Locate the cell with the specified text and output its [x, y] center coordinate. 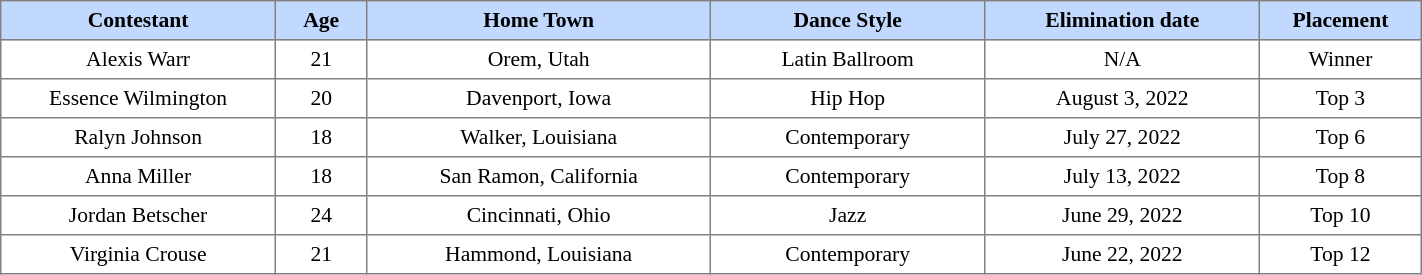
Hammond, Louisiana [538, 254]
Top 12 [1341, 254]
Contestant [138, 20]
July 13, 2022 [1122, 176]
Dance Style [848, 20]
Orem, Utah [538, 60]
July 27, 2022 [1122, 138]
Top 10 [1341, 216]
Walker, Louisiana [538, 138]
Top 6 [1341, 138]
Ralyn Johnson [138, 138]
Home Town [538, 20]
Elimination date [1122, 20]
Alexis Warr [138, 60]
August 3, 2022 [1122, 98]
20 [321, 98]
N/A [1122, 60]
Hip Hop [848, 98]
Essence Wilmington [138, 98]
San Ramon, California [538, 176]
Jazz [848, 216]
Davenport, Iowa [538, 98]
June 22, 2022 [1122, 254]
Top 8 [1341, 176]
Top 3 [1341, 98]
Latin Ballroom [848, 60]
Cincinnati, Ohio [538, 216]
Winner [1341, 60]
Jordan Betscher [138, 216]
Placement [1341, 20]
June 29, 2022 [1122, 216]
Anna Miller [138, 176]
Virginia Crouse [138, 254]
24 [321, 216]
Age [321, 20]
